Locate the cell with the specified text and output its (X, Y) center coordinate. 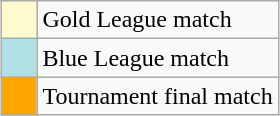
Blue League match (158, 58)
Tournament final match (158, 96)
Gold League match (158, 20)
